Scan for the cell matching the given text and deliver its (X, Y) coordinate at center. 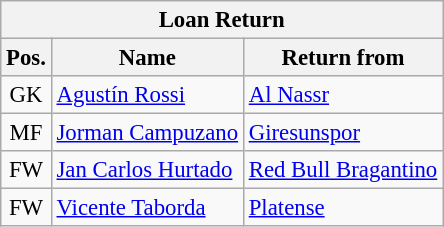
Platense (342, 208)
Al Nassr (342, 95)
Jorman Campuzano (147, 133)
Pos. (26, 58)
MF (26, 133)
Giresunspor (342, 133)
Loan Return (222, 20)
Red Bull Bragantino (342, 170)
Name (147, 58)
GK (26, 95)
Jan Carlos Hurtado (147, 170)
Agustín Rossi (147, 95)
Vicente Taborda (147, 208)
Return from (342, 58)
